For the text-containing cell, return its midpoint in (x, y) coordinate format. 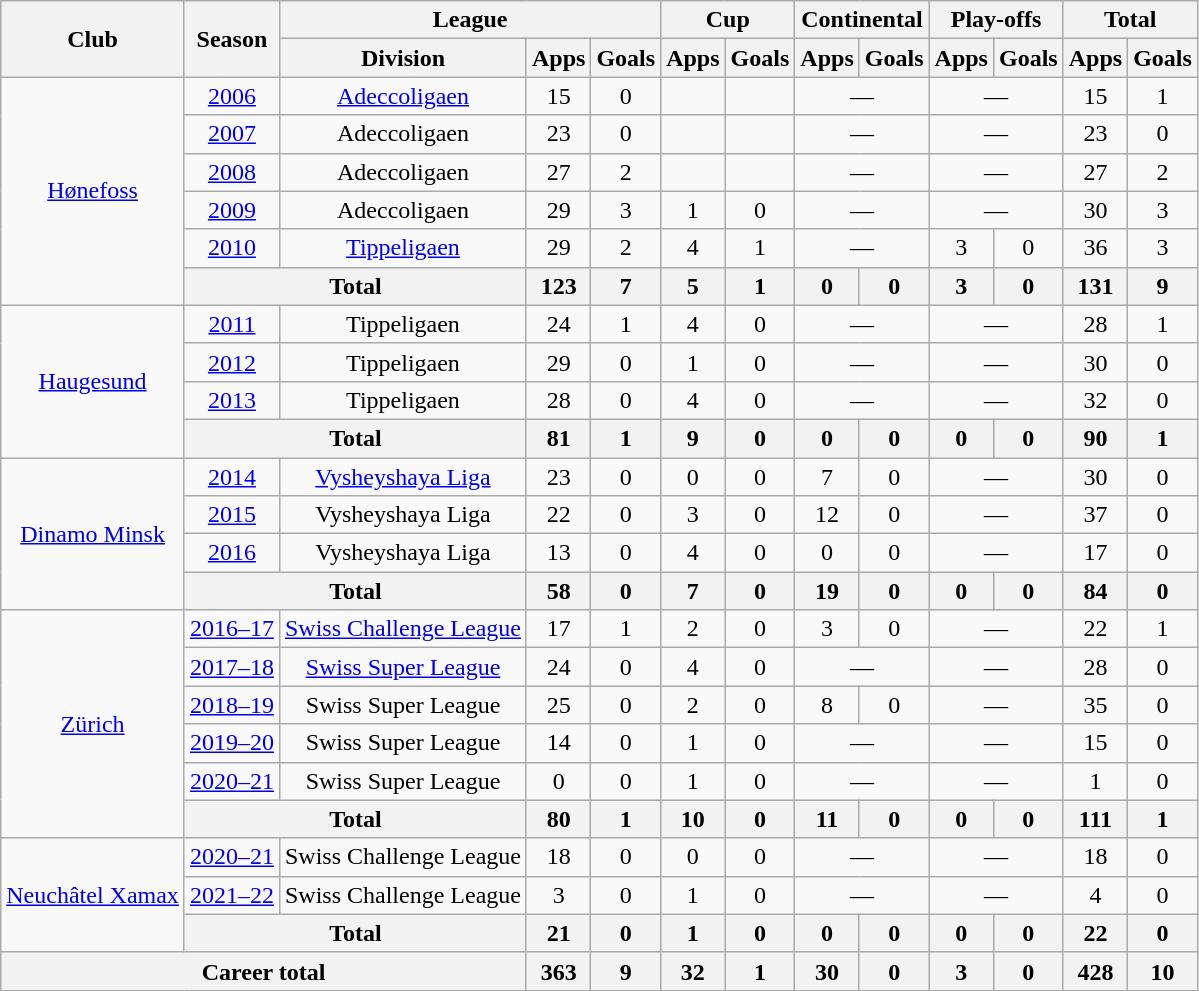
363 (558, 971)
2013 (232, 400)
35 (1095, 705)
37 (1095, 515)
2006 (232, 96)
2011 (232, 324)
81 (558, 438)
2008 (232, 172)
Zürich (93, 724)
8 (827, 705)
Career total (264, 971)
21 (558, 933)
Hønefoss (93, 191)
2017–18 (232, 667)
131 (1095, 286)
2012 (232, 362)
14 (558, 743)
Club (93, 39)
5 (693, 286)
2014 (232, 477)
League (470, 20)
90 (1095, 438)
Season (232, 39)
2016 (232, 553)
12 (827, 515)
2016–17 (232, 629)
Division (402, 58)
Dinamo Minsk (93, 534)
2007 (232, 134)
Play-offs (996, 20)
123 (558, 286)
Haugesund (93, 381)
58 (558, 591)
428 (1095, 971)
2015 (232, 515)
Cup (728, 20)
Continental (862, 20)
2019–20 (232, 743)
11 (827, 819)
2018–19 (232, 705)
19 (827, 591)
2021–22 (232, 895)
2010 (232, 248)
84 (1095, 591)
36 (1095, 248)
111 (1095, 819)
25 (558, 705)
80 (558, 819)
2009 (232, 210)
Neuchâtel Xamax (93, 895)
13 (558, 553)
